Locate the cell with the specified text and output its (X, Y) center coordinate. 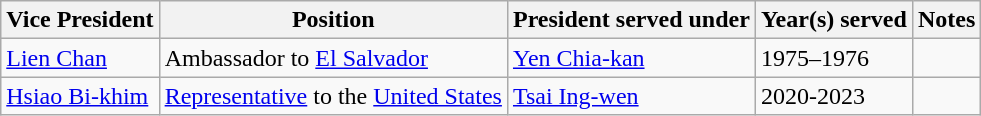
Year(s) served (834, 20)
Ambassador to El Salvador (333, 58)
Vice President (80, 20)
President served under (631, 20)
Tsai Ing-wen (631, 96)
Lien Chan (80, 58)
Notes (946, 20)
Hsiao Bi-khim (80, 96)
1975–1976 (834, 58)
Representative to the United States (333, 96)
2020-2023 (834, 96)
Position (333, 20)
Yen Chia-kan (631, 58)
